Search for the cell housing the specified text and yield its [x, y] center coordinate. 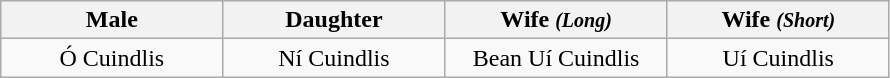
Ó Cuindlis [112, 58]
Wife (Long) [556, 20]
Male [112, 20]
Wife (Short) [778, 20]
Bean Uí Cuindlis [556, 58]
Daughter [334, 20]
Uí Cuindlis [778, 58]
Ní Cuindlis [334, 58]
